Scan for the cell matching the given text and deliver its (X, Y) coordinate at center. 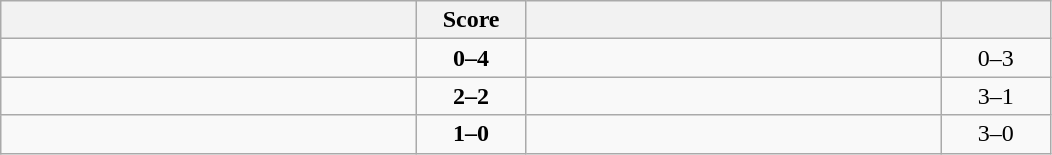
2–2 (472, 96)
1–0 (472, 134)
Score (472, 20)
0–4 (472, 58)
3–0 (996, 134)
3–1 (996, 96)
0–3 (996, 58)
